Output the [x, y] coordinate of the center of the cell containing the given text.  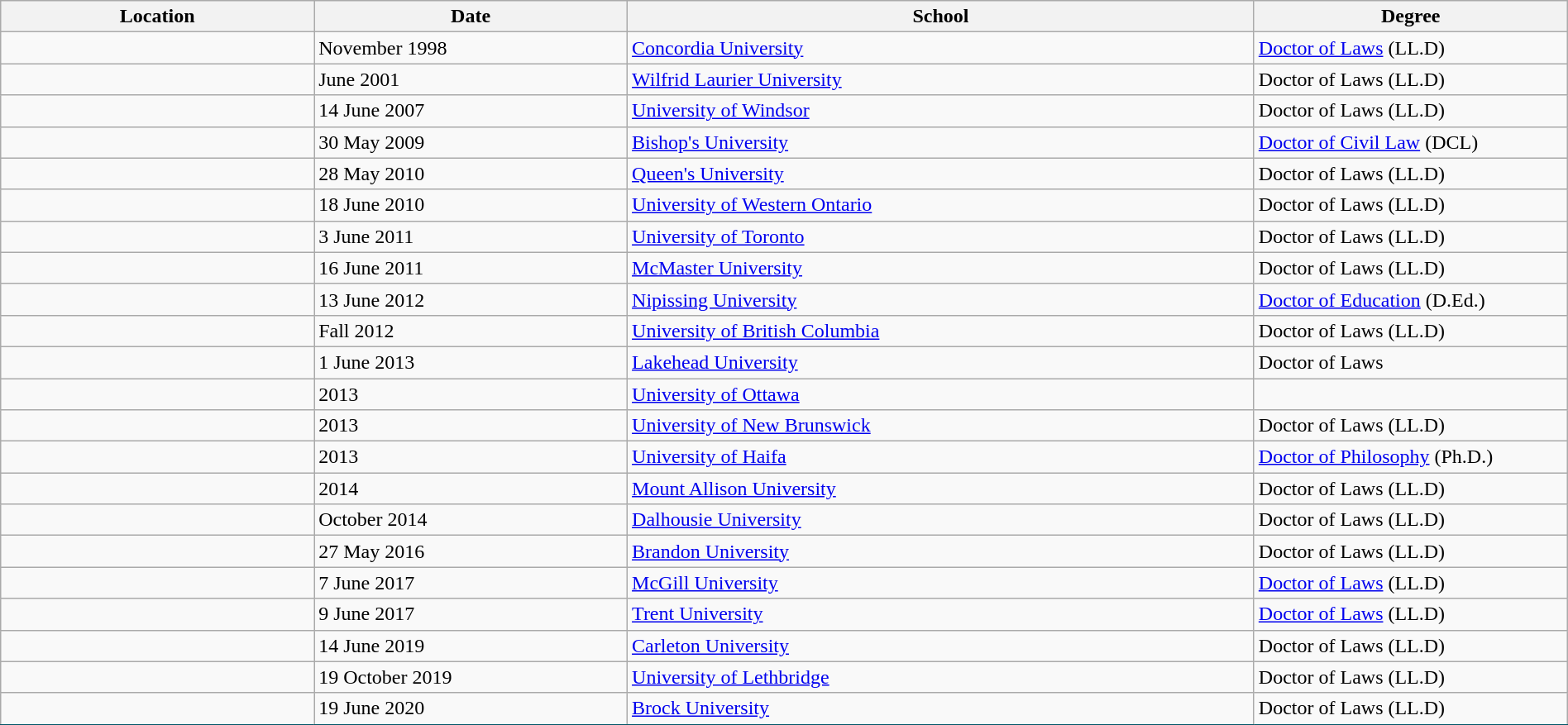
Bishop's University [941, 142]
Trent University [941, 614]
University of New Brunswick [941, 426]
7 June 2017 [471, 583]
Doctor of Education (D.Ed.) [1411, 299]
Brock University [941, 708]
Mount Allison University [941, 489]
Brandon University [941, 551]
18 June 2010 [471, 205]
Dalhousie University [941, 520]
30 May 2009 [471, 142]
14 June 2019 [471, 646]
14 June 2007 [471, 111]
Date [471, 17]
Location [157, 17]
McGill University [941, 583]
June 2001 [471, 79]
University of Lethbridge [941, 677]
University of British Columbia [941, 331]
19 June 2020 [471, 708]
Queen's University [941, 174]
November 1998 [471, 48]
Fall 2012 [471, 331]
McMaster University [941, 268]
School [941, 17]
Degree [1411, 17]
1 June 2013 [471, 362]
9 June 2017 [471, 614]
Lakehead University [941, 362]
Doctor of Civil Law (DCL) [1411, 142]
Doctor of Philosophy (Ph.D.) [1411, 457]
27 May 2016 [471, 551]
3 June 2011 [471, 236]
University of Windsor [941, 111]
19 October 2019 [471, 677]
Nipissing University [941, 299]
Doctor of Laws [1411, 362]
University of Toronto [941, 236]
13 June 2012 [471, 299]
28 May 2010 [471, 174]
October 2014 [471, 520]
University of Haifa [941, 457]
University of Ottawa [941, 394]
University of Western Ontario [941, 205]
Concordia University [941, 48]
Wilfrid Laurier University [941, 79]
Carleton University [941, 646]
2014 [471, 489]
16 June 2011 [471, 268]
